Search for the cell housing the specified text and yield its (X, Y) center coordinate. 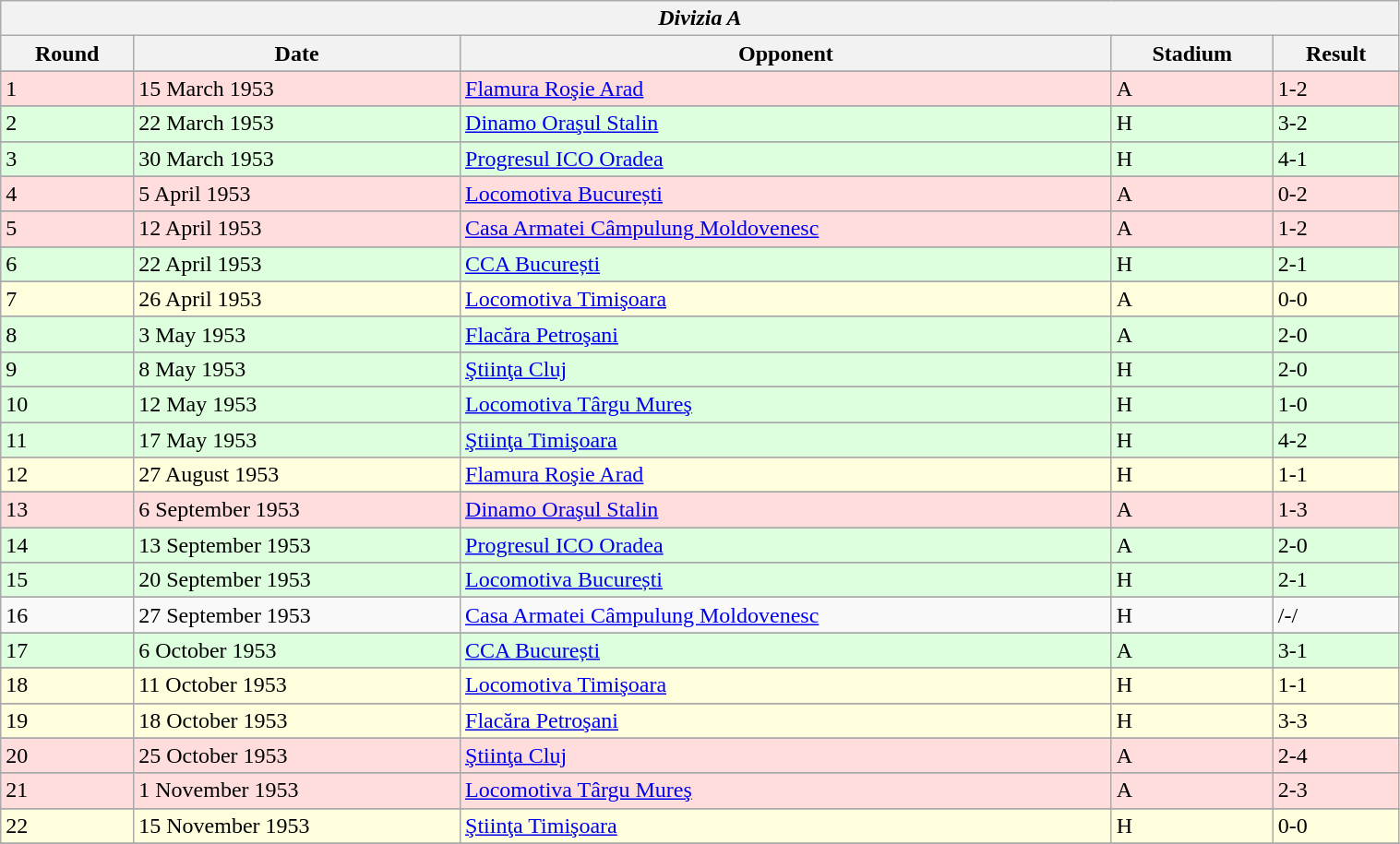
Result (1336, 53)
1 November 1953 (297, 791)
6 (67, 264)
11 (67, 440)
15 November 1953 (297, 826)
16 (67, 615)
30 March 1953 (297, 159)
3-1 (1336, 650)
22 March 1953 (297, 124)
3-2 (1336, 124)
4-1 (1336, 159)
26 April 1953 (297, 299)
12 May 1953 (297, 404)
7 (67, 299)
Round (67, 53)
12 (67, 475)
4-2 (1336, 440)
2-3 (1336, 791)
4 (67, 194)
27 August 1953 (297, 475)
2 (67, 124)
3 (67, 159)
13 September 1953 (297, 545)
22 April 1953 (297, 264)
20 (67, 755)
5 April 1953 (297, 194)
19 (67, 720)
10 (67, 404)
22 (67, 826)
1-3 (1336, 510)
14 (67, 545)
/-/ (1336, 615)
Opponent (786, 53)
21 (67, 791)
Divizia A (700, 18)
12 April 1953 (297, 229)
3 May 1953 (297, 334)
27 September 1953 (297, 615)
6 September 1953 (297, 510)
11 October 1953 (297, 685)
17 (67, 650)
2-4 (1336, 755)
15 March 1953 (297, 89)
0-2 (1336, 194)
18 (67, 685)
13 (67, 510)
18 October 1953 (297, 720)
9 (67, 369)
3-3 (1336, 720)
1 (67, 89)
25 October 1953 (297, 755)
8 May 1953 (297, 369)
6 October 1953 (297, 650)
5 (67, 229)
8 (67, 334)
17 May 1953 (297, 440)
15 (67, 580)
Date (297, 53)
Stadium (1192, 53)
20 September 1953 (297, 580)
1-0 (1336, 404)
